Pinpoint the cell where the given text exists, returning its (X, Y) midpoint coordinate. 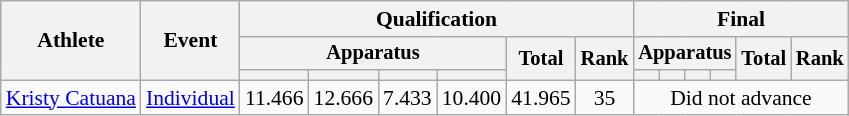
41.965 (540, 98)
12.666 (344, 98)
Event (190, 40)
Did not advance (740, 98)
35 (605, 98)
11.466 (274, 98)
Qualification (436, 19)
10.400 (472, 98)
7.433 (408, 98)
Final (740, 19)
Individual (190, 98)
Kristy Catuana (71, 98)
Athlete (71, 40)
